Provide the (x, y) coordinate of the cell's center where the given text is located.  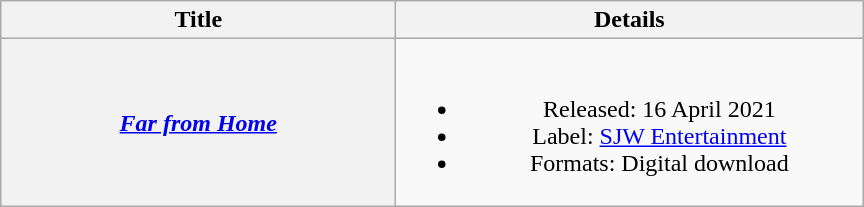
Far from Home (198, 122)
Details (630, 20)
Released: 16 April 2021Label: SJW EntertainmentFormats: Digital download (630, 122)
Title (198, 20)
